Output the (x, y) coordinate of the center of the cell containing the given text.  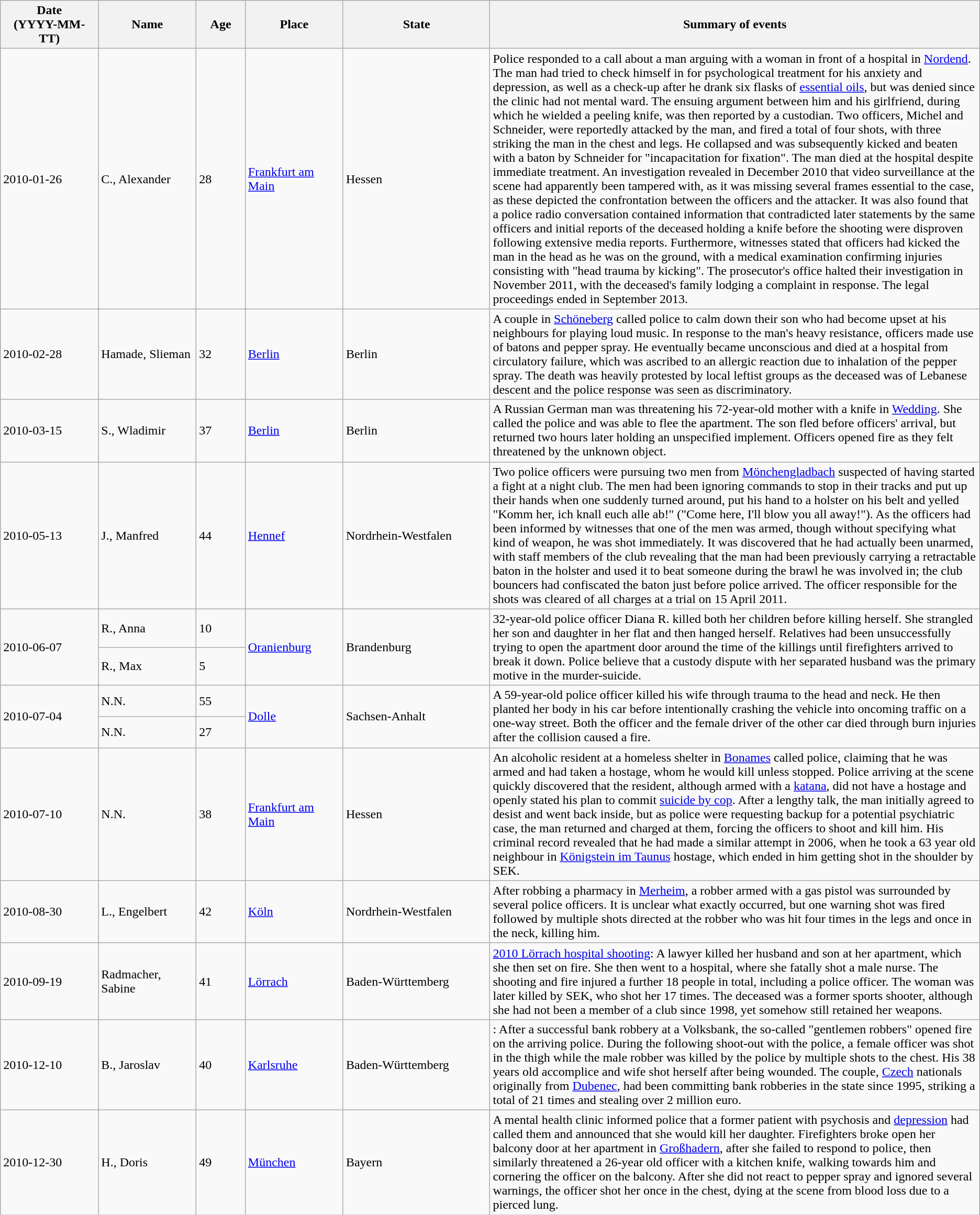
S., Wladimir (148, 430)
2010-03-15 (49, 430)
Brandenburg (417, 647)
L., Engelbert (148, 912)
2010-07-10 (49, 814)
R., Anna (148, 628)
2010-09-19 (49, 981)
Place (294, 25)
Lörrach (294, 981)
5 (221, 666)
Oranienburg (294, 647)
C., Alexander (148, 179)
Hennef (294, 535)
37 (221, 430)
Age (221, 25)
München (294, 1162)
Karlsruhe (294, 1065)
41 (221, 981)
B., Jaroslav (148, 1065)
2010-02-28 (49, 354)
2010-08-30 (49, 912)
2010-05-13 (49, 535)
44 (221, 535)
49 (221, 1162)
10 (221, 628)
2010-06-07 (49, 647)
38 (221, 814)
55 (221, 701)
Date(YYYY-MM-TT) (49, 25)
Dolle (294, 716)
H., Doris (148, 1162)
J., Manfred (148, 535)
32 (221, 354)
Köln (294, 912)
2010-07-04 (49, 716)
28 (221, 179)
Bayern (417, 1162)
State (417, 25)
2010-12-30 (49, 1162)
42 (221, 912)
R., Max (148, 666)
Sachsen-Anhalt (417, 716)
2010-01-26 (49, 179)
Summary of events (735, 25)
Radmacher, Sabine (148, 981)
27 (221, 732)
40 (221, 1065)
2010-12-10 (49, 1065)
Hamade, Slieman (148, 354)
Name (148, 25)
